Capture the cell that displays the provided text and extract its (X, Y) central coordinate. 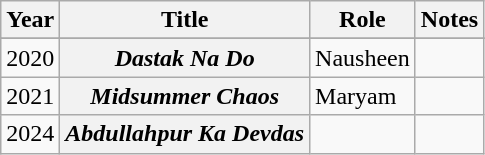
Role (363, 20)
2024 (30, 134)
Midsummer Chaos (185, 96)
Title (185, 20)
Dastak Na Do (185, 58)
Notes (449, 20)
Maryam (363, 96)
Year (30, 20)
2021 (30, 96)
Nausheen (363, 58)
2020 (30, 58)
Abdullahpur Ka Devdas (185, 134)
